Output the (x, y) coordinate of the center of the cell containing the given text.  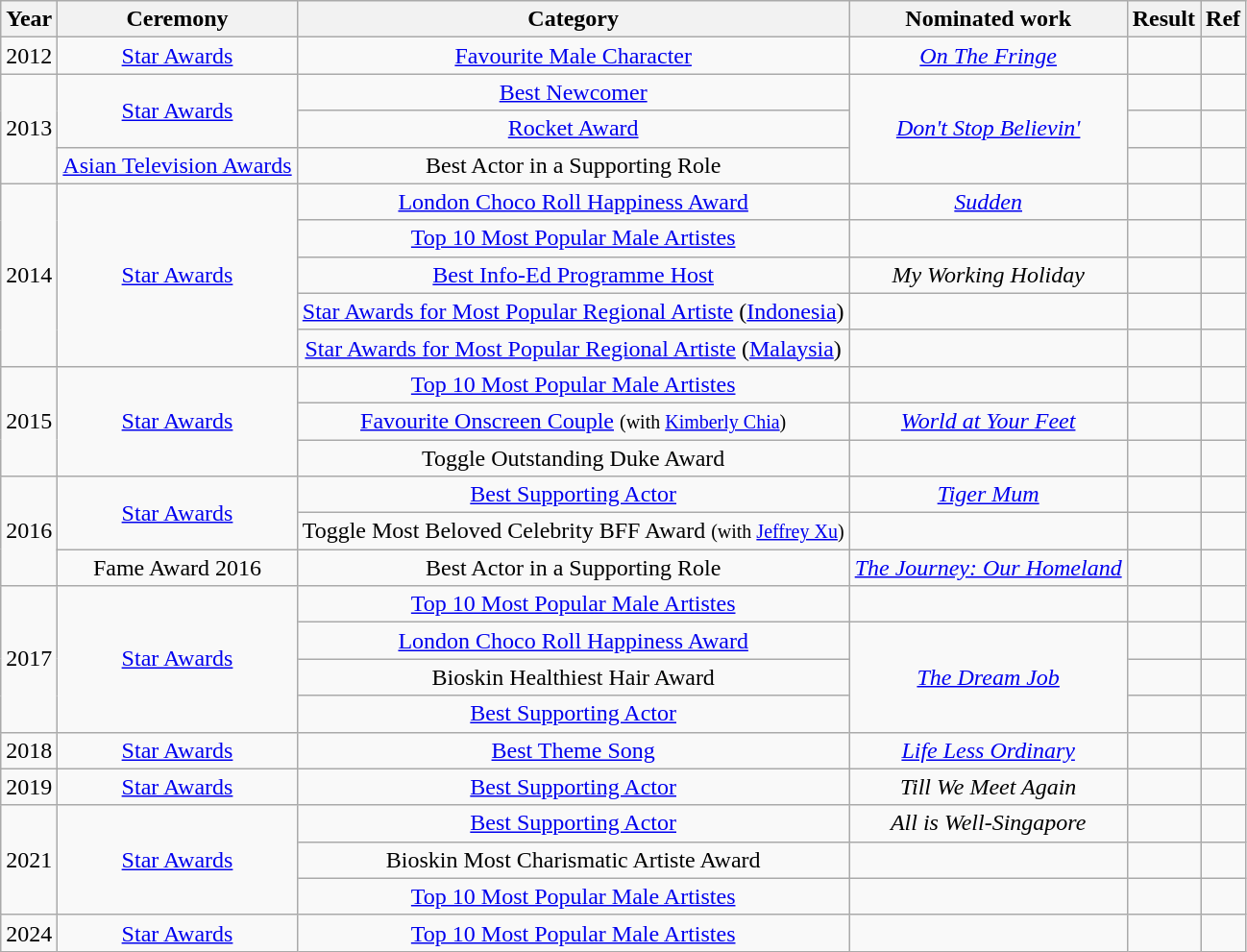
Best Info-Ed Programme Host (573, 275)
My Working Holiday (988, 275)
2016 (29, 531)
Star Awards for Most Popular Regional Artiste (Indonesia) (573, 311)
2014 (29, 275)
2024 (29, 933)
The Dream Job (988, 677)
Favourite Onscreen Couple (with Kimberly Chia) (573, 421)
All is Well-Singapore (988, 823)
World at Your Feet (988, 421)
Ceremony (177, 19)
Nominated work (988, 19)
Life Less Ordinary (988, 750)
2021 (29, 860)
Tiger Mum (988, 495)
2018 (29, 750)
2019 (29, 787)
Bioskin Healthiest Hair Award (573, 677)
Sudden (988, 202)
Till We Meet Again (988, 787)
Star Awards for Most Popular Regional Artiste (Malaysia) (573, 348)
Don't Stop Believin' (988, 129)
Result (1163, 19)
Rocket Award (573, 129)
2013 (29, 129)
2015 (29, 421)
2012 (29, 56)
Year (29, 19)
Favourite Male Character (573, 56)
Ref (1224, 19)
Toggle Most Beloved Celebrity BFF Award (with Jeffrey Xu) (573, 531)
2017 (29, 659)
Fame Award 2016 (177, 568)
On The Fringe (988, 56)
Category (573, 19)
Toggle Outstanding Duke Award (573, 458)
The Journey: Our Homeland (988, 568)
Bioskin Most Charismatic Artiste Award (573, 860)
Asian Television Awards (177, 165)
Best Theme Song (573, 750)
Best Newcomer (573, 92)
